Capture the cell that displays the provided text and extract its (x, y) central coordinate. 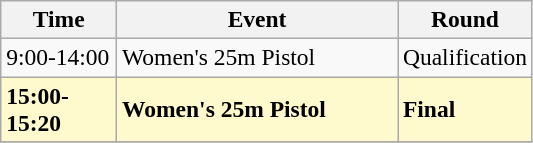
Qualification (466, 57)
Event (258, 19)
Final (466, 108)
9:00-14:00 (59, 57)
Round (466, 19)
Time (59, 19)
15:00-15:20 (59, 108)
